Return (x, y) of the center of cell containing provided text 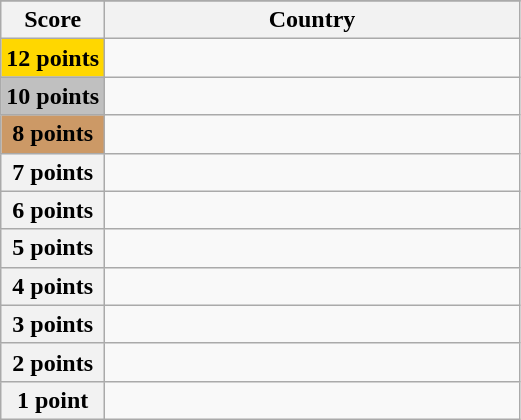
4 points (53, 286)
8 points (53, 134)
Country (312, 20)
6 points (53, 210)
5 points (53, 248)
3 points (53, 324)
12 points (53, 58)
10 points (53, 96)
2 points (53, 362)
Score (53, 20)
1 point (53, 400)
7 points (53, 172)
